Scan for the cell matching the given text and deliver its [X, Y] coordinate at center. 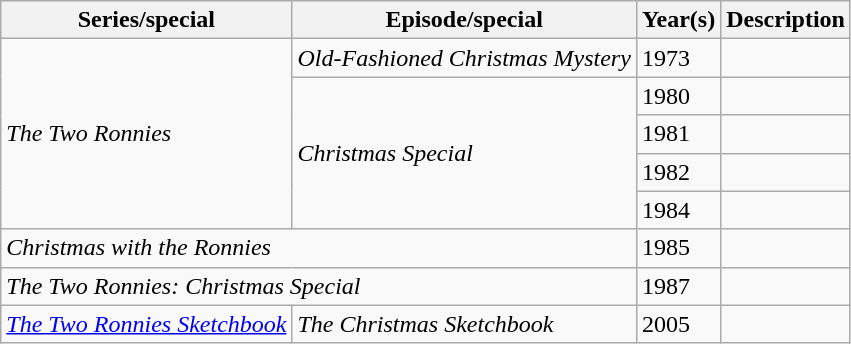
1985 [678, 248]
1980 [678, 96]
1982 [678, 172]
Description [786, 20]
1987 [678, 286]
1981 [678, 134]
1973 [678, 58]
Year(s) [678, 20]
1984 [678, 210]
Episode/special [464, 20]
Christmas with the Ronnies [319, 248]
Series/special [146, 20]
The Christmas Sketchbook [464, 324]
Old-Fashioned Christmas Mystery [464, 58]
2005 [678, 324]
Christmas Special [464, 153]
The Two Ronnies [146, 134]
The Two Ronnies Sketchbook [146, 324]
The Two Ronnies: Christmas Special [319, 286]
